Return the [x, y] coordinate for the center point of the cell that contains the specified text.  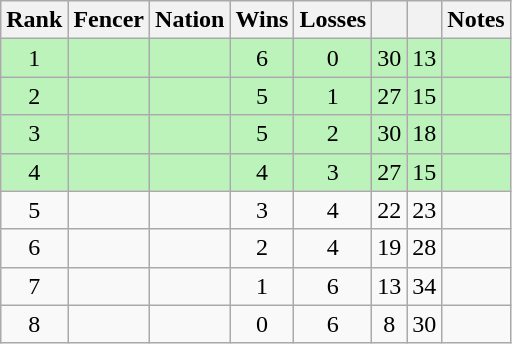
Fencer [109, 20]
23 [424, 210]
Nation [190, 20]
Rank [34, 20]
Wins [262, 20]
34 [424, 286]
7 [34, 286]
19 [390, 248]
Notes [476, 20]
Losses [333, 20]
22 [390, 210]
28 [424, 248]
18 [424, 134]
